Find where the given text appears and provide that cell's center as (x, y) coordinate. 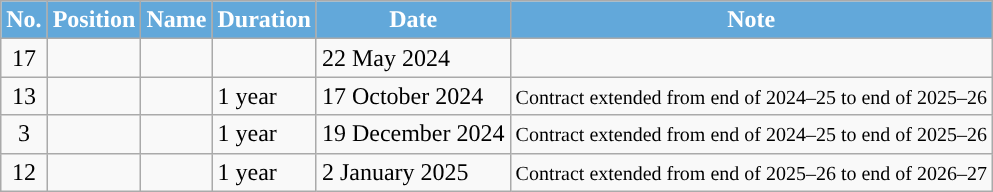
Name (176, 20)
13 (24, 96)
Position (94, 20)
17 October 2024 (413, 96)
Duration (264, 20)
17 (24, 58)
Note (751, 20)
2 January 2025 (413, 172)
Contract extended from end of 2025–26 to end of 2026–27 (751, 172)
No. (24, 20)
19 December 2024 (413, 134)
Date (413, 20)
12 (24, 172)
22 May 2024 (413, 58)
3 (24, 134)
